Return (x, y) of the center of cell containing provided text 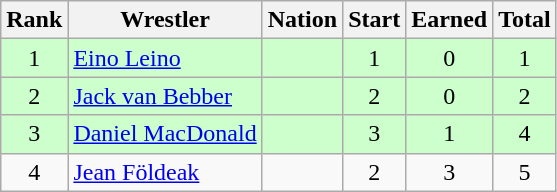
5 (525, 172)
Rank (34, 20)
Earned (450, 20)
Daniel MacDonald (165, 134)
Wrestler (165, 20)
Nation (302, 20)
Start (374, 20)
Total (525, 20)
Jack van Bebber (165, 96)
Eino Leino (165, 58)
Jean Földeak (165, 172)
